Determine the [x, y] coordinate at the center of the cell enclosing the given text.  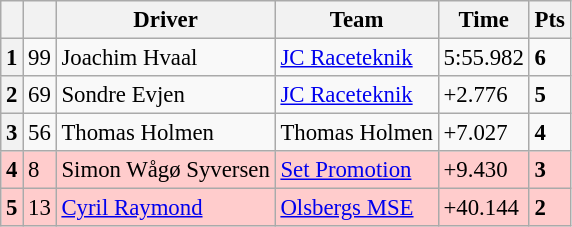
Set Promotion [356, 170]
13 [40, 208]
99 [40, 58]
8 [40, 170]
Team [356, 20]
Pts [550, 20]
Simon Wågø Syversen [166, 170]
Sondre Evjen [166, 95]
Joachim Hvaal [166, 58]
69 [40, 95]
1 [12, 58]
5:55.982 [484, 58]
+40.144 [484, 208]
6 [550, 58]
Cyril Raymond [166, 208]
Time [484, 20]
+7.027 [484, 133]
Olsbergs MSE [356, 208]
56 [40, 133]
Driver [166, 20]
+9.430 [484, 170]
+2.776 [484, 95]
